From the cell containing the given text, extract its center point as [X, Y] coordinate. 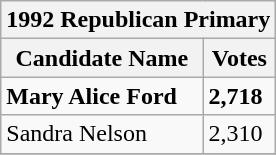
2,310 [240, 134]
Votes [240, 58]
1992 Republican Primary [138, 20]
Candidate Name [102, 58]
Sandra Nelson [102, 134]
Mary Alice Ford [102, 96]
2,718 [240, 96]
